Pinpoint the cell where the given text exists, returning its (x, y) midpoint coordinate. 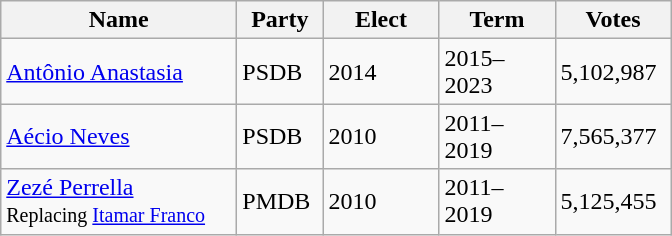
Antônio Anastasia (119, 72)
Aécio Neves (119, 136)
5,102,987 (613, 72)
2014 (381, 72)
Term (497, 20)
2015–2023 (497, 72)
Votes (613, 20)
Zezé PerrellaReplacing Itamar Franco (119, 202)
5,125,455 (613, 202)
Party (280, 20)
7,565,377 (613, 136)
Elect (381, 20)
PMDB (280, 202)
Name (119, 20)
